Locate the cell with the specified text and output its [x, y] center coordinate. 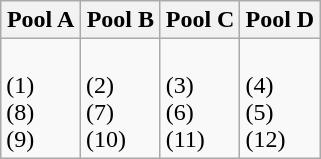
(2) (7) (10) [120, 98]
Pool D [280, 20]
(3) (6) (11) [200, 98]
Pool C [200, 20]
(1) (8) (9) [41, 98]
Pool B [120, 20]
Pool A [41, 20]
(4) (5) (12) [280, 98]
